Provide the [x, y] coordinate of the cell's center where the given text is located.  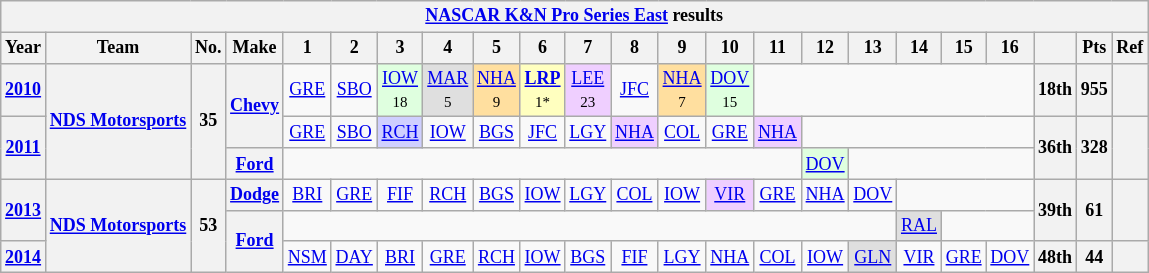
9 [682, 48]
NSM [307, 256]
DOV15 [730, 90]
15 [964, 48]
39th [1056, 210]
Ref [1130, 48]
5 [497, 48]
10 [730, 48]
61 [1094, 210]
36th [1056, 148]
No. [208, 48]
Team [118, 48]
4 [448, 48]
7 [588, 48]
GLN [873, 256]
53 [208, 226]
955 [1094, 90]
18th [1056, 90]
1 [307, 48]
Make [255, 48]
IOW18 [400, 90]
LEE23 [588, 90]
35 [208, 121]
Dodge [255, 194]
2013 [24, 210]
Chevy [255, 106]
2014 [24, 256]
12 [825, 48]
3 [400, 48]
LRP1* [542, 90]
NHA7 [682, 90]
2 [354, 48]
Year [24, 48]
NASCAR K&N Pro Series East results [574, 16]
14 [920, 48]
48th [1056, 256]
6 [542, 48]
13 [873, 48]
DAY [354, 256]
2010 [24, 90]
2011 [24, 148]
8 [635, 48]
11 [778, 48]
328 [1094, 148]
44 [1094, 256]
NHA9 [497, 90]
16 [1010, 48]
RAL [920, 226]
MAR5 [448, 90]
Pts [1094, 48]
